Provide the [x, y] coordinate of the cell's center where the given text is located.  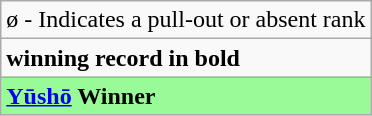
Yūshō Winner [186, 96]
ø - Indicates a pull-out or absent rank [186, 20]
winning record in bold [186, 58]
